Output the (x, y) coordinate of the center of the cell containing the given text.  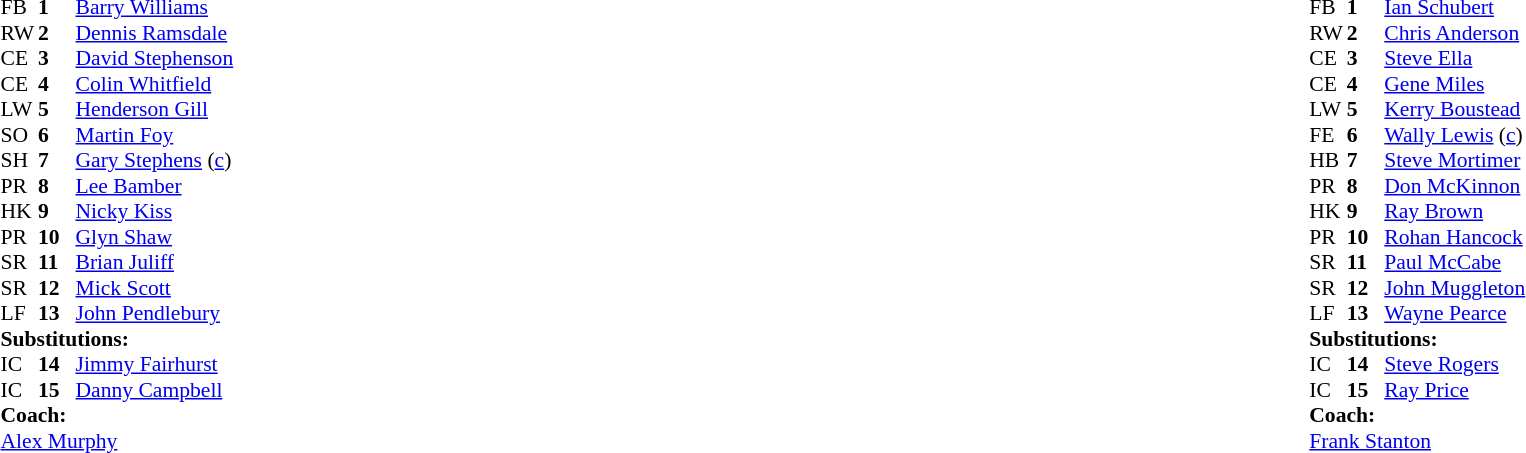
Gary Stephens (c) (155, 161)
Don McKinnon (1454, 186)
Colin Whitfield (155, 84)
Jimmy Fairhurst (155, 365)
David Stephenson (155, 59)
Henderson Gill (155, 109)
Rohan Hancock (1454, 237)
Martin Foy (155, 135)
Wally Lewis (c) (1454, 135)
Danny Campbell (155, 390)
Lee Bamber (155, 186)
Wayne Pearce (1454, 313)
Steve Rogers (1454, 365)
Mick Scott (155, 288)
Kerry Boustead (1454, 109)
Chris Anderson (1454, 33)
HB (1328, 161)
John Muggleton (1454, 288)
Dennis Ramsdale (155, 33)
Steve Mortimer (1454, 161)
Gene Miles (1454, 84)
Ray Price (1454, 390)
SO (19, 135)
Ray Brown (1454, 211)
Steve Ella (1454, 59)
Brian Juliff (155, 263)
SH (19, 161)
Nicky Kiss (155, 211)
FE (1328, 135)
John Pendlebury (155, 313)
Glyn Shaw (155, 237)
Paul McCabe (1454, 263)
